Output the (x, y) coordinate of the center of the cell containing the given text.  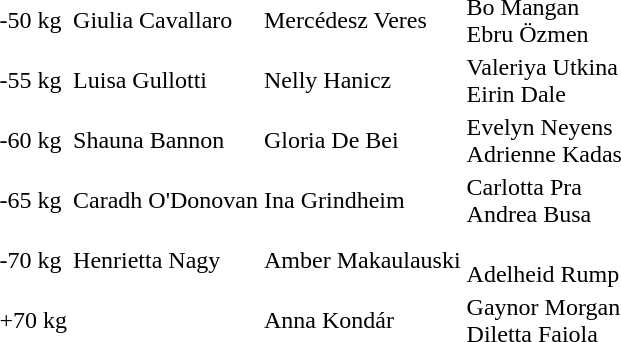
Nelly Hanicz (362, 80)
Henrietta Nagy (166, 260)
Luisa Gullotti (166, 80)
Amber Makaulauski (362, 260)
Caradh O'Donovan (166, 200)
Ina Grindheim (362, 200)
Gloria De Bei (362, 140)
Shauna Bannon (166, 140)
